Provide the [X, Y] coordinate of the cell's center where the given text is located.  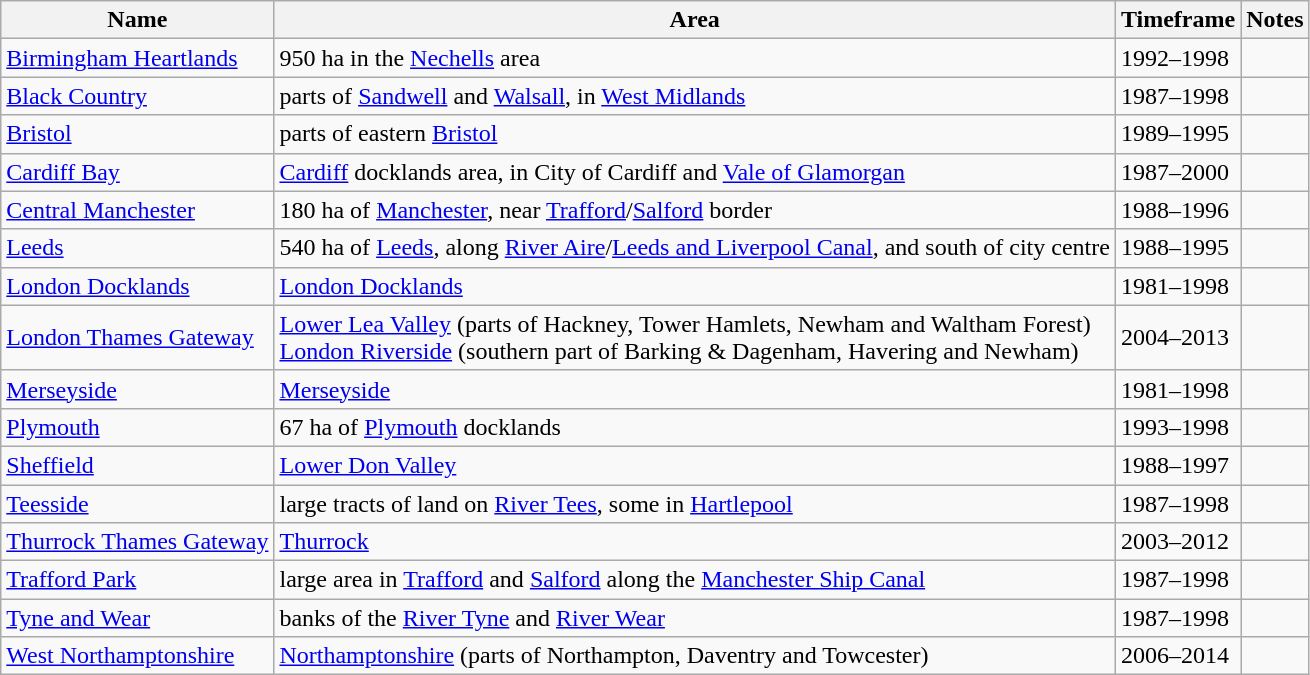
540 ha of Leeds, along River Aire/Leeds and Liverpool Canal, and south of city centre [695, 248]
2006–2014 [1178, 656]
Thurrock Thames Gateway [138, 542]
2003–2012 [1178, 542]
2004–2013 [1178, 338]
Northamptonshire (parts of Northampton, Daventry and Towcester) [695, 656]
67 ha of Plymouth docklands [695, 427]
Area [695, 20]
parts of Sandwell and Walsall, in West Midlands [695, 96]
1992–1998 [1178, 58]
1988–1997 [1178, 465]
Timeframe [1178, 20]
Cardiff Bay [138, 172]
large area in Trafford and Salford along the Manchester Ship Canal [695, 580]
1993–1998 [1178, 427]
Teesside [138, 503]
Leeds [138, 248]
Sheffield [138, 465]
Black Country [138, 96]
Central Manchester [138, 210]
West Northamptonshire [138, 656]
1987–2000 [1178, 172]
Thurrock [695, 542]
Bristol [138, 134]
Name [138, 20]
Trafford Park [138, 580]
950 ha in the Nechells area [695, 58]
1989–1995 [1178, 134]
1988–1995 [1178, 248]
1988–1996 [1178, 210]
Lower Don Valley [695, 465]
Cardiff docklands area, in City of Cardiff and Vale of Glamorgan [695, 172]
180 ha of Manchester, near Trafford/Salford border [695, 210]
Birmingham Heartlands [138, 58]
large tracts of land on River Tees, some in Hartlepool [695, 503]
Notes [1275, 20]
banks of the River Tyne and River Wear [695, 618]
Tyne and Wear [138, 618]
Plymouth [138, 427]
London Thames Gateway [138, 338]
parts of eastern Bristol [695, 134]
